Locate the cell with the specified text and output its (X, Y) center coordinate. 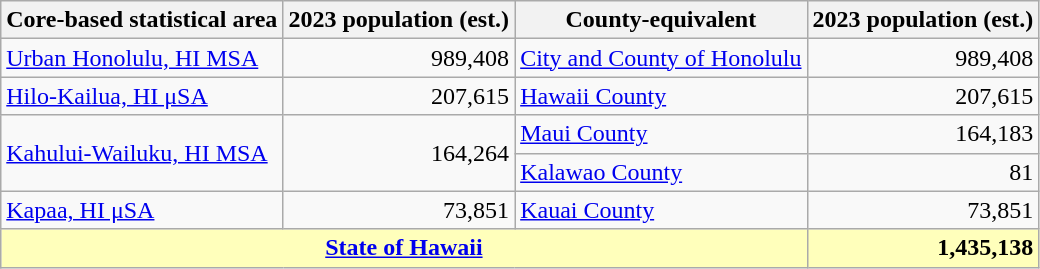
1,435,138 (923, 248)
County-equivalent (661, 20)
Kauai County (661, 210)
Kalawao County (661, 172)
Hilo-Kailua, HI μSA (142, 96)
Urban Honolulu, HI MSA (142, 58)
164,183 (923, 134)
164,264 (399, 153)
81 (923, 172)
Hawaii County (661, 96)
Kahului-Wailuku, HI MSA (142, 153)
Core-based statistical area (142, 20)
City and County of Honolulu (661, 58)
Maui County (661, 134)
State of Hawaii (404, 248)
Kapaa, HI μSA (142, 210)
